Determine the (X, Y) coordinate at the center of the cell enclosing the given text.  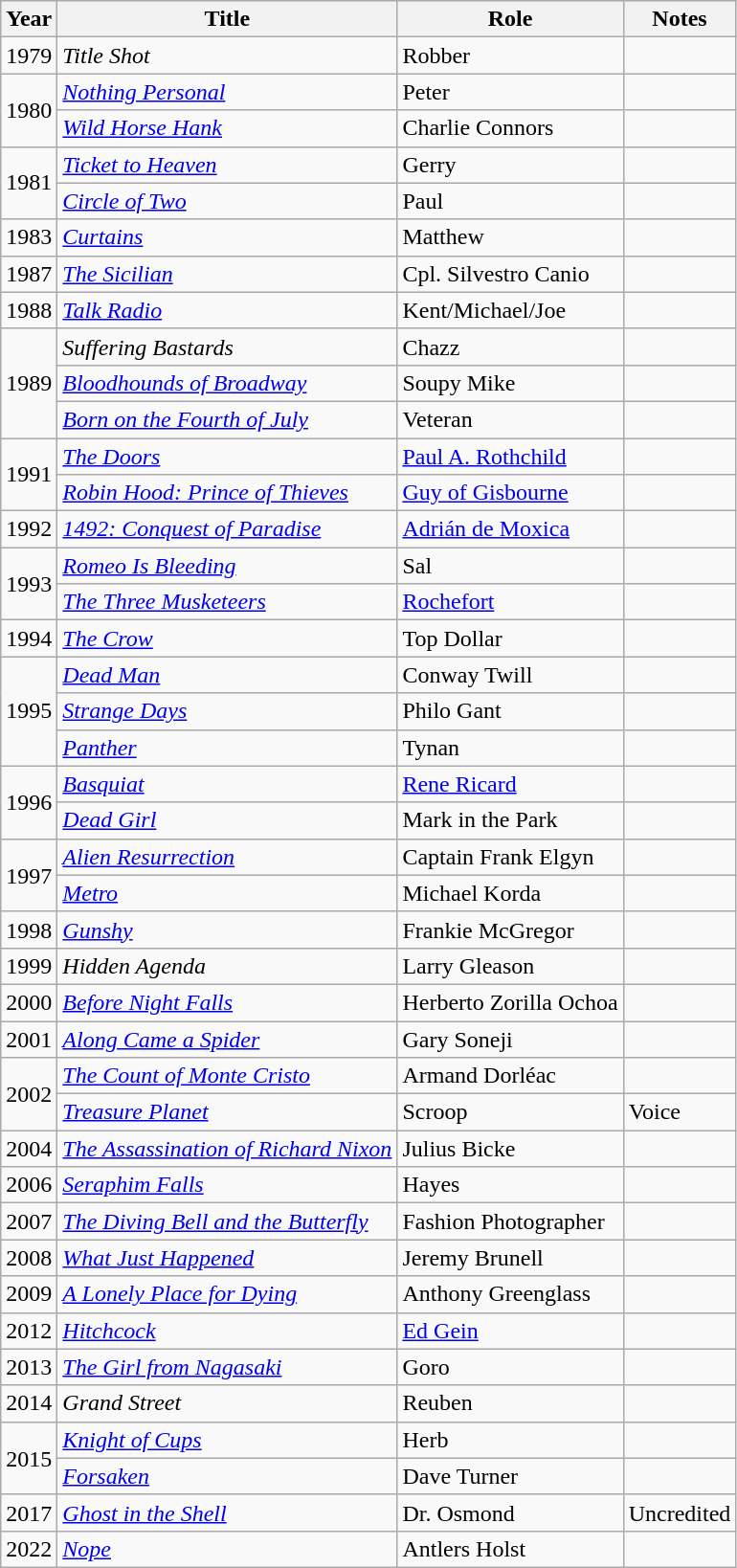
A Lonely Place for Dying (228, 1294)
Hitchcock (228, 1331)
Seraphim Falls (228, 1185)
Wild Horse Hank (228, 128)
Panther (228, 748)
The Doors (228, 457)
Romeo Is Bleeding (228, 566)
2013 (29, 1367)
Suffering Bastards (228, 347)
The Assassination of Richard Nixon (228, 1149)
Matthew (510, 237)
Voice (680, 1112)
Year (29, 19)
Peter (510, 92)
The Sicilian (228, 274)
Basquiat (228, 784)
Dave Turner (510, 1476)
2015 (29, 1458)
Veteran (510, 419)
Michael Korda (510, 893)
Top Dollar (510, 638)
Circle of Two (228, 201)
Strange Days (228, 711)
Reuben (510, 1403)
Herb (510, 1440)
Ticket to Heaven (228, 165)
What Just Happened (228, 1258)
The Girl from Nagasaki (228, 1367)
Uncredited (680, 1512)
1997 (29, 875)
2017 (29, 1512)
2004 (29, 1149)
Anthony Greenglass (510, 1294)
2007 (29, 1221)
Curtains (228, 237)
The Three Musketeers (228, 602)
Gerry (510, 165)
Nothing Personal (228, 92)
2012 (29, 1331)
2009 (29, 1294)
The Crow (228, 638)
Jeremy Brunell (510, 1258)
Robber (510, 56)
1981 (29, 183)
1996 (29, 802)
2006 (29, 1185)
1988 (29, 310)
2014 (29, 1403)
Dead Girl (228, 820)
Paul (510, 201)
Rochefort (510, 602)
1998 (29, 930)
1980 (29, 110)
Tynan (510, 748)
Notes (680, 19)
Philo Gant (510, 711)
Treasure Planet (228, 1112)
Fashion Photographer (510, 1221)
Soupy Mike (510, 383)
Frankie McGregor (510, 930)
Nope (228, 1549)
Larry Gleason (510, 966)
1492: Conquest of Paradise (228, 529)
2000 (29, 1002)
Role (510, 19)
Antlers Holst (510, 1549)
Ed Gein (510, 1331)
Born on the Fourth of July (228, 419)
Mark in the Park (510, 820)
Metro (228, 893)
Alien Resurrection (228, 857)
Captain Frank Elgyn (510, 857)
Armand Dorléac (510, 1076)
1999 (29, 966)
2001 (29, 1039)
Bloodhounds of Broadway (228, 383)
2022 (29, 1549)
Hidden Agenda (228, 966)
Scroop (510, 1112)
Gunshy (228, 930)
Julius Bicke (510, 1149)
Adrián de Moxica (510, 529)
Talk Radio (228, 310)
1993 (29, 584)
Gary Soneji (510, 1039)
Knight of Cups (228, 1440)
Cpl. Silvestro Canio (510, 274)
Dead Man (228, 675)
Charlie Connors (510, 128)
Before Night Falls (228, 1002)
Chazz (510, 347)
Ghost in the Shell (228, 1512)
Robin Hood: Prince of Thieves (228, 493)
Rene Ricard (510, 784)
1992 (29, 529)
1987 (29, 274)
Title Shot (228, 56)
Paul A. Rothchild (510, 457)
1989 (29, 383)
The Diving Bell and the Butterfly (228, 1221)
Herberto Zorilla Ochoa (510, 1002)
The Count of Monte Cristo (228, 1076)
Conway Twill (510, 675)
Guy of Gisbourne (510, 493)
Sal (510, 566)
1983 (29, 237)
1991 (29, 475)
Hayes (510, 1185)
1995 (29, 711)
2002 (29, 1094)
Kent/Michael/Joe (510, 310)
Forsaken (228, 1476)
Title (228, 19)
2008 (29, 1258)
Dr. Osmond (510, 1512)
1979 (29, 56)
Grand Street (228, 1403)
Along Came a Spider (228, 1039)
Goro (510, 1367)
1994 (29, 638)
